Find where the given text appears and provide that cell's center as [X, Y] coordinate. 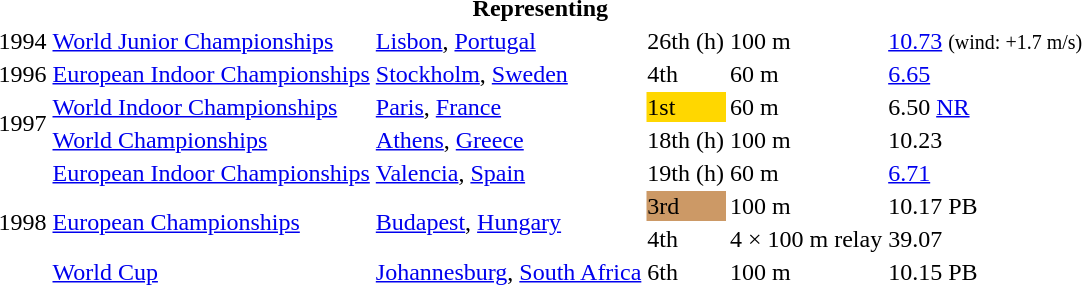
Valencia, Spain [508, 173]
World Junior Championships [211, 41]
Stockholm, Sweden [508, 74]
4 × 100 m relay [806, 239]
18th (h) [686, 140]
European Championships [211, 222]
Budapest, Hungary [508, 222]
3rd [686, 206]
Paris, France [508, 107]
1st [686, 107]
19th (h) [686, 173]
World Championships [211, 140]
26th (h) [686, 41]
Athens, Greece [508, 140]
Lisbon, Portugal [508, 41]
World Indoor Championships [211, 107]
